Locate the cell with the specified text and output its (X, Y) center coordinate. 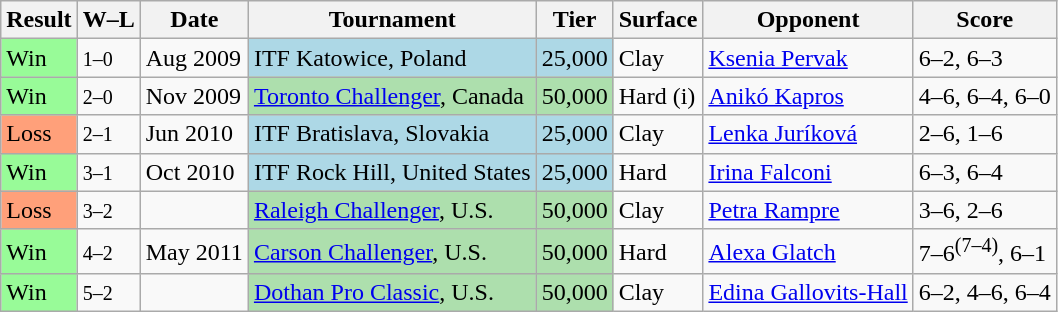
Surface (658, 20)
W–L (108, 20)
2–1 (108, 134)
Tournament (392, 20)
Anikó Kapros (808, 96)
2–0 (108, 96)
Dothan Pro Classic, U.S. (392, 293)
4–6, 6–4, 6–0 (984, 96)
ITF Katowice, Poland (392, 58)
Lenka Juríková (808, 134)
Hard (i) (658, 96)
5–2 (108, 293)
Score (984, 20)
Oct 2010 (194, 172)
Ksenia Pervak (808, 58)
Irina Falconi (808, 172)
3–1 (108, 172)
3–2 (108, 210)
Toronto Challenger, Canada (392, 96)
1–0 (108, 58)
Tier (574, 20)
Opponent (808, 20)
Nov 2009 (194, 96)
Alexa Glatch (808, 252)
Carson Challenger, U.S. (392, 252)
2–6, 1–6 (984, 134)
Edina Gallovits-Hall (808, 293)
Aug 2009 (194, 58)
Result (39, 20)
3–6, 2–6 (984, 210)
Raleigh Challenger, U.S. (392, 210)
6–3, 6–4 (984, 172)
Jun 2010 (194, 134)
ITF Rock Hill, United States (392, 172)
6–2, 6–3 (984, 58)
Date (194, 20)
May 2011 (194, 252)
ITF Bratislava, Slovakia (392, 134)
4–2 (108, 252)
7–6(7–4), 6–1 (984, 252)
Petra Rampre (808, 210)
6–2, 4–6, 6–4 (984, 293)
